Scan for the cell matching the given text and deliver its [X, Y] coordinate at center. 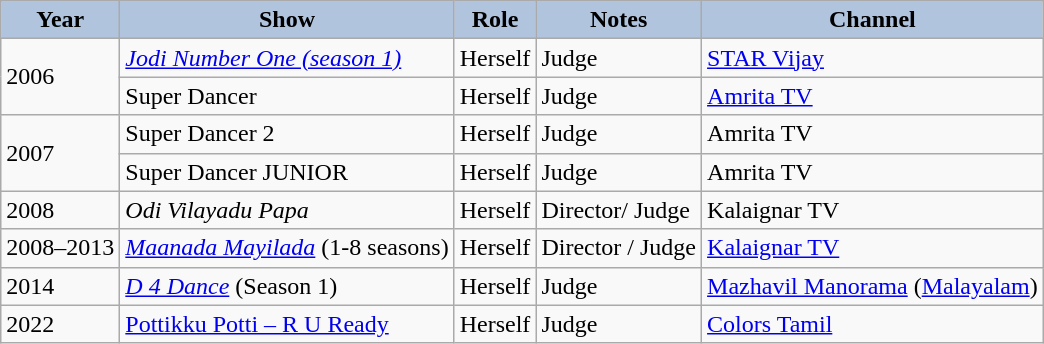
Channel [873, 20]
Jodi Number One (season 1) [287, 58]
Odi Vilayadu Papa [287, 210]
Show [287, 20]
2006 [60, 77]
Year [60, 20]
2007 [60, 153]
Maanada Mayilada (1-8 seasons) [287, 248]
Notes [619, 20]
Role [495, 20]
Super Dancer JUNIOR [287, 172]
Super Dancer 2 [287, 134]
Colors Tamil [873, 324]
2008 [60, 210]
2008–2013 [60, 248]
2014 [60, 286]
Pottikku Potti – R U Ready [287, 324]
D 4 Dance (Season 1) [287, 286]
Director/ Judge [619, 210]
STAR Vijay [873, 58]
Mazhavil Manorama (Malayalam) [873, 286]
Director / Judge [619, 248]
2022 [60, 324]
Super Dancer [287, 96]
